Search for the cell housing the specified text and yield its [x, y] center coordinate. 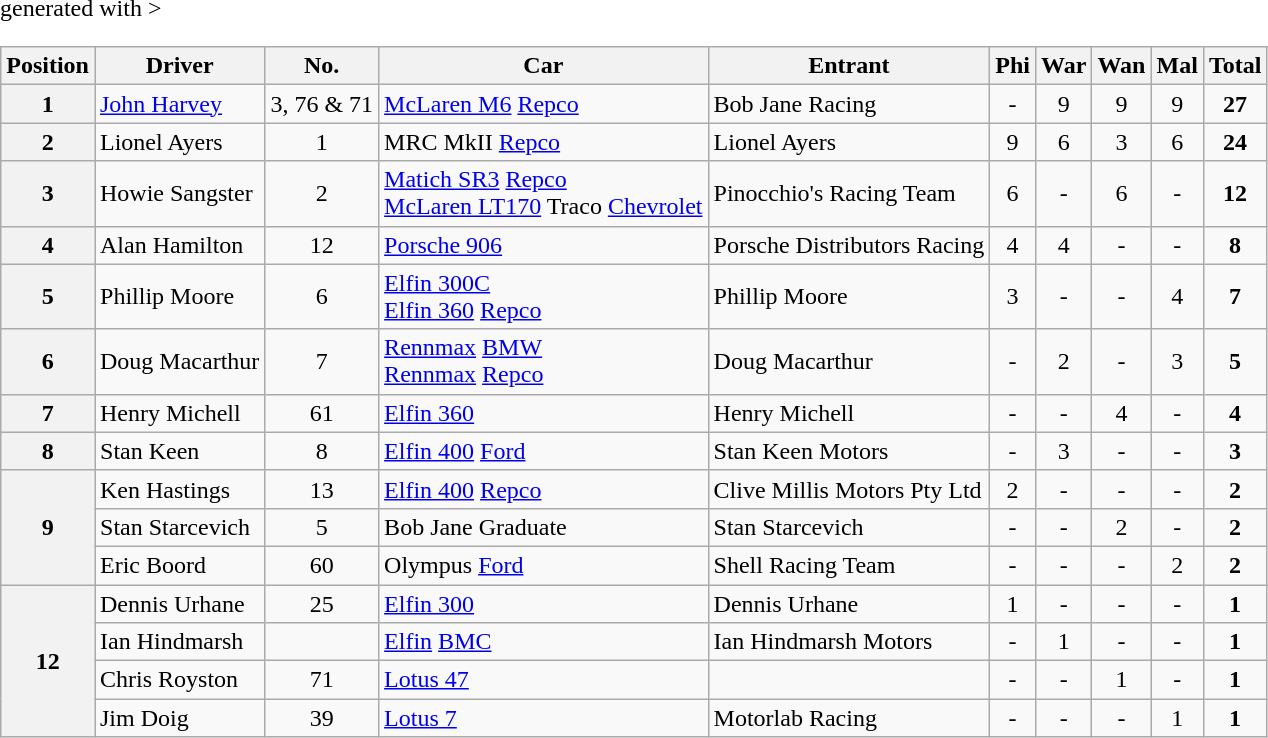
71 [322, 680]
Phi [1013, 66]
61 [322, 413]
Mal [1177, 66]
39 [322, 718]
Jim Doig [179, 718]
Alan Hamilton [179, 245]
Elfin 400 Repco [544, 489]
Howie Sangster [179, 194]
Eric Boord [179, 565]
Car [544, 66]
3, 76 & 71 [322, 104]
Lotus 47 [544, 680]
Porsche 906 [544, 245]
Driver [179, 66]
Entrant [849, 66]
Ian Hindmarsh [179, 642]
No. [322, 66]
Position [48, 66]
Elfin BMC [544, 642]
Olympus Ford [544, 565]
War [1063, 66]
Elfin 300CElfin 360 Repco [544, 296]
John Harvey [179, 104]
60 [322, 565]
Matich SR3 Repco McLaren LT170 Traco Chevrolet [544, 194]
Rennmax BMW Rennmax Repco [544, 362]
MRC MkII Repco [544, 142]
Elfin 400 Ford [544, 451]
24 [1235, 142]
McLaren M6 Repco [544, 104]
Total [1235, 66]
Shell Racing Team [849, 565]
Elfin 360 [544, 413]
Wan [1122, 66]
Porsche Distributors Racing [849, 245]
Lotus 7 [544, 718]
Pinocchio's Racing Team [849, 194]
Clive Millis Motors Pty Ltd [849, 489]
Bob Jane Racing [849, 104]
13 [322, 489]
Ian Hindmarsh Motors [849, 642]
27 [1235, 104]
Motorlab Racing [849, 718]
Stan Keen Motors [849, 451]
Chris Royston [179, 680]
Bob Jane Graduate [544, 527]
Elfin 300 [544, 603]
25 [322, 603]
Stan Keen [179, 451]
Ken Hastings [179, 489]
